Return (x, y) of the center of cell containing provided text 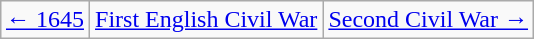
← 1645 (44, 20)
Second Civil War → (428, 20)
First English Civil War (206, 20)
